Provide the [X, Y] coordinate of the cell's center where the given text is located.  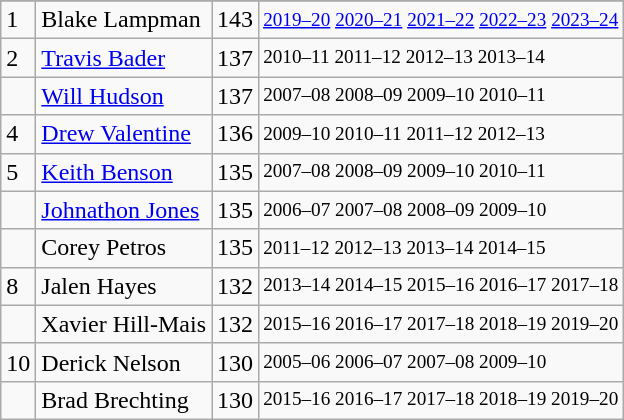
Blake Lampman [124, 20]
2006–07 2007–08 2008–09 2009–10 [441, 210]
Will Hudson [124, 96]
5 [18, 172]
Drew Valentine [124, 134]
2009–10 2010–11 2011–12 2012–13 [441, 134]
Xavier Hill-Mais [124, 324]
2010–11 2011–12 2012–13 2013–14 [441, 58]
Travis Bader [124, 58]
Corey Petros [124, 248]
4 [18, 134]
2005–06 2006–07 2007–08 2009–10 [441, 362]
Jalen Hayes [124, 286]
143 [236, 20]
136 [236, 134]
Derick Nelson [124, 362]
2011–12 2012–13 2013–14 2014–15 [441, 248]
2019–20 2020–21 2021–22 2022–23 2023–24 [441, 20]
Johnathon Jones [124, 210]
2 [18, 58]
8 [18, 286]
1 [18, 20]
Brad Brechting [124, 400]
10 [18, 362]
Keith Benson [124, 172]
2013–14 2014–15 2015–16 2016–17 2017–18 [441, 286]
